Pinpoint the cell where the given text exists, returning its [X, Y] midpoint coordinate. 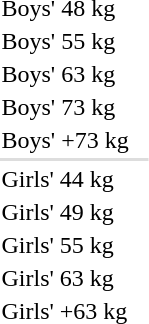
Girls' 63 kg [65, 278]
Girls' 49 kg [65, 212]
Boys' 55 kg [65, 41]
Boys' 63 kg [65, 74]
Girls' 55 kg [65, 245]
Boys' 73 kg [65, 107]
Girls' 44 kg [65, 179]
Boys' +73 kg [65, 140]
